Output the [X, Y] coordinate of the center of the cell containing the given text.  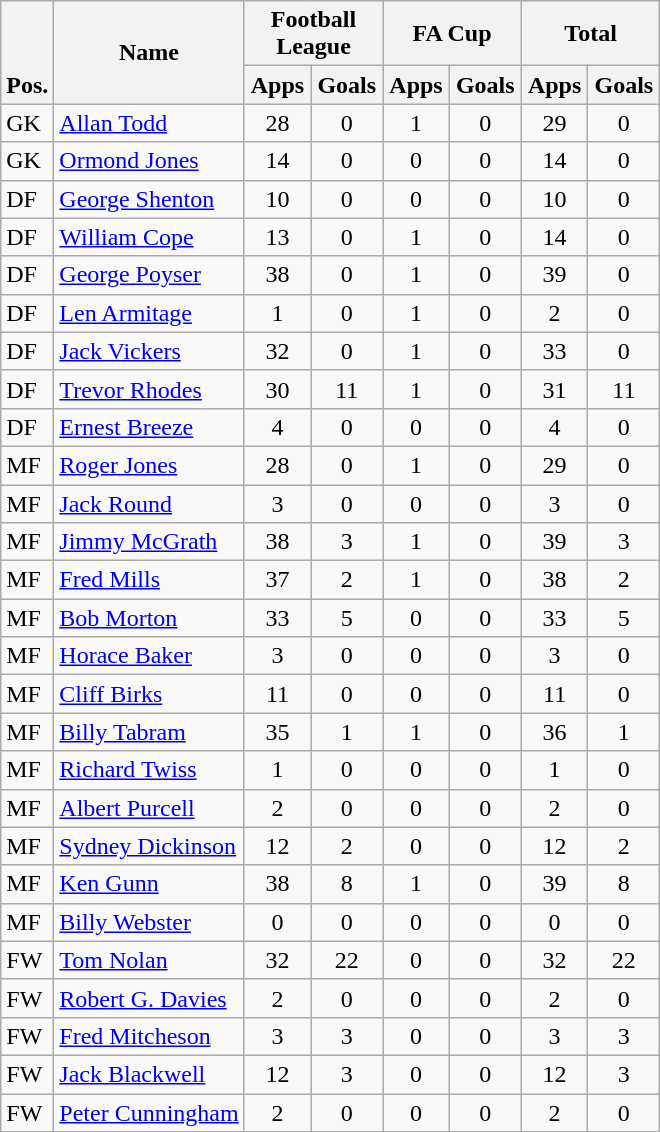
Jack Blackwell [149, 1074]
Pos. [28, 52]
Trevor Rhodes [149, 389]
30 [278, 389]
Jack Round [149, 503]
Name [149, 52]
37 [278, 580]
Sydney Dickinson [149, 846]
Billy Tabram [149, 732]
George Poyser [149, 275]
Tom Nolan [149, 960]
36 [554, 732]
Billy Webster [149, 922]
Fred Mills [149, 580]
Jimmy McGrath [149, 542]
Ernest Breeze [149, 427]
Total [590, 34]
35 [278, 732]
Football League [314, 34]
George Shenton [149, 199]
FA Cup [452, 34]
Richard Twiss [149, 770]
Jack Vickers [149, 351]
Cliff Birks [149, 694]
31 [554, 389]
Len Armitage [149, 313]
Robert G. Davies [149, 998]
Peter Cunningham [149, 1113]
Roger Jones [149, 465]
13 [278, 237]
Bob Morton [149, 618]
Allan Todd [149, 123]
Horace Baker [149, 656]
Fred Mitcheson [149, 1036]
Ken Gunn [149, 884]
William Cope [149, 237]
Albert Purcell [149, 808]
Ormond Jones [149, 161]
